Return the (x, y) coordinate for the center point of the cell that contains the specified text.  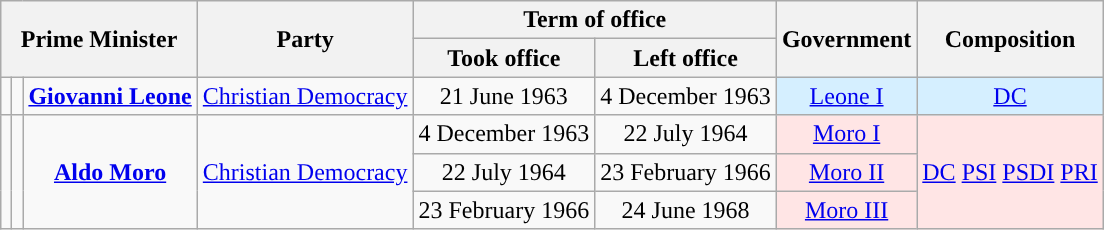
Took office (504, 58)
Leone I (846, 96)
Moro II (846, 172)
Left office (686, 58)
Government (846, 39)
Term of office (594, 20)
21 June 1963 (504, 96)
Party (305, 39)
Giovanni Leone (110, 96)
DC (1010, 96)
DC PSI PSDI PRI (1010, 172)
Prime Minister (100, 39)
24 June 1968 (686, 210)
Aldo Moro (110, 172)
Moro III (846, 210)
Composition (1010, 39)
Moro I (846, 134)
